Identify which cell holds the provided text, then report its (x, y) central coordinate. 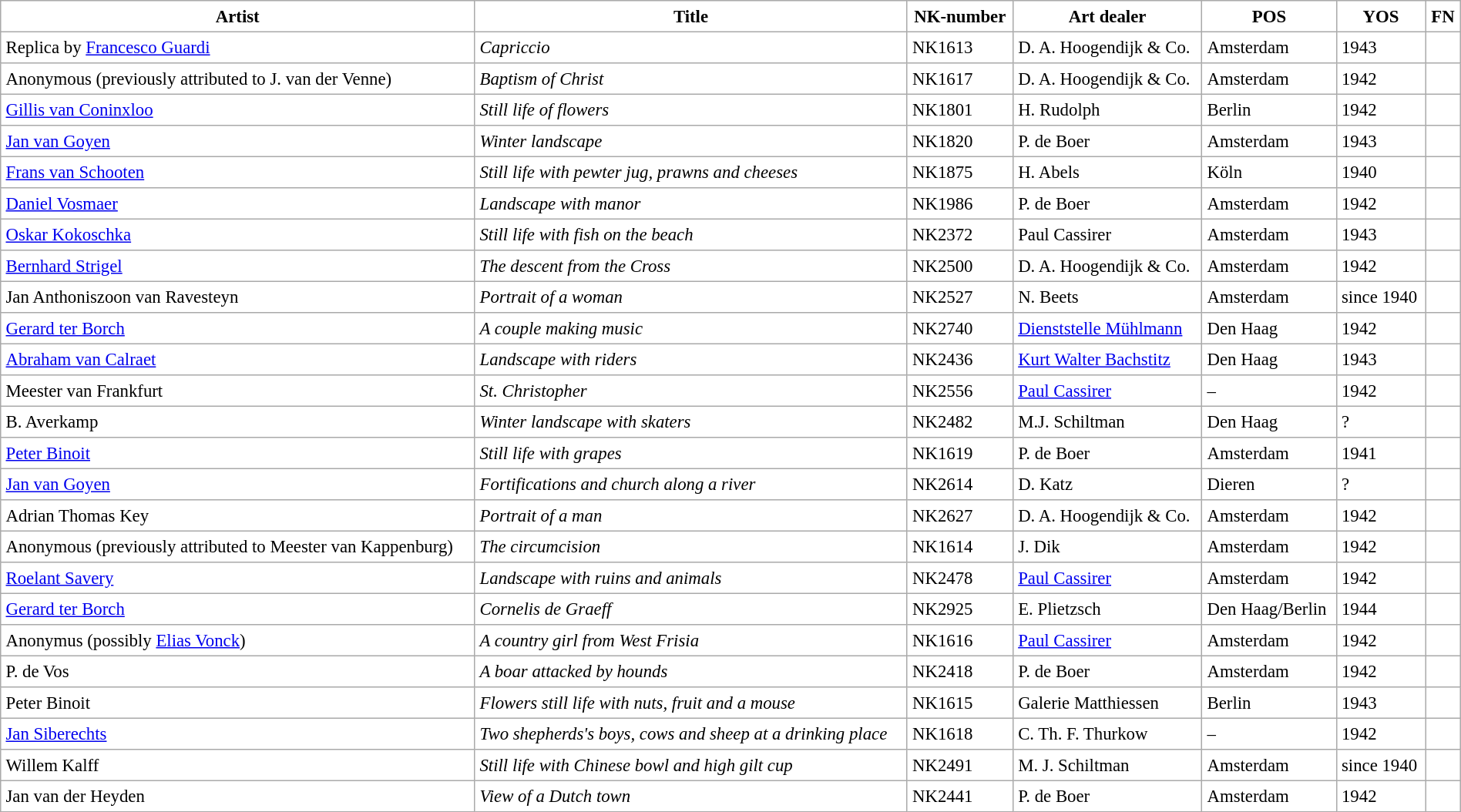
Fortifications and church along a river (691, 484)
NK-number (960, 16)
Landscape with riders (691, 359)
NK1619 (960, 453)
Kurt Walter Bachstitz (1107, 359)
Meester van Frankfurt (237, 391)
Cornelis de Graeff (691, 609)
Anonymus (possibly Elias Vonck) (237, 640)
Bernhard Strigel (237, 266)
Still life with grapes (691, 453)
Roelant Savery (237, 578)
A couple making music (691, 328)
Still life with pewter jug, prawns and cheeses (691, 172)
Baptism of Christ (691, 79)
Jan Anthoniszoon van Ravesteyn (237, 297)
NK1613 (960, 47)
NK2436 (960, 359)
Title (691, 16)
Daniel Vosmaer (237, 203)
Galerie Matthiessen (1107, 703)
NK1616 (960, 640)
Still life with Chinese bowl and high gilt cup (691, 765)
1944 (1381, 609)
Art dealer (1107, 16)
1940 (1381, 172)
Still life of flowers (691, 109)
FN (1443, 16)
NK1986 (960, 203)
St. Christopher (691, 391)
Anonymous (previously attributed to J. van der Venne) (237, 79)
Köln (1269, 172)
NK2418 (960, 671)
A boar attacked by hounds (691, 671)
Anonymous (previously attributed to Meester van Kappenburg) (237, 546)
NK1618 (960, 733)
Winter landscape with skaters (691, 421)
Den Haag/Berlin (1269, 609)
The circumcision (691, 546)
NK2478 (960, 578)
YOS (1381, 16)
NK1614 (960, 546)
NK2491 (960, 765)
The descent from the Cross (691, 266)
Winter landscape (691, 141)
Oskar Kokoschka (237, 234)
NK1617 (960, 79)
Abraham van Calraet (237, 359)
B. Averkamp (237, 421)
NK2614 (960, 484)
P. de Vos (237, 671)
Two shepherds's boys, cows and sheep at a drinking place (691, 733)
A country girl from West Frisia (691, 640)
NK2556 (960, 391)
NK2925 (960, 609)
Landscape with ruins and animals (691, 578)
NK2482 (960, 421)
Adrian Thomas Key (237, 515)
NK2527 (960, 297)
NK2500 (960, 266)
Jan Siberechts (237, 733)
NK2627 (960, 515)
Gillis van Coninxloo (237, 109)
C. Th. F. Thurkow (1107, 733)
NK2441 (960, 796)
Willem Kalff (237, 765)
NK1820 (960, 141)
Still life with fish on the beach (691, 234)
Landscape with manor (691, 203)
View of a Dutch town (691, 796)
NK1875 (960, 172)
NK2740 (960, 328)
Artist (237, 16)
Dieren (1269, 484)
H. Abels (1107, 172)
1941 (1381, 453)
POS (1269, 16)
Portrait of a man (691, 515)
H. Rudolph (1107, 109)
Jan van der Heyden (237, 796)
N. Beets (1107, 297)
NK2372 (960, 234)
NK1801 (960, 109)
M.J. Schiltman (1107, 421)
Flowers still life with nuts, fruit and a mouse (691, 703)
Replica by Francesco Guardi (237, 47)
NK1615 (960, 703)
E. Plietzsch (1107, 609)
Frans van Schooten (237, 172)
Capriccio (691, 47)
D. Katz (1107, 484)
Dienststelle Mühlmann (1107, 328)
J. Dik (1107, 546)
Portrait of a woman (691, 297)
M. J. Schiltman (1107, 765)
